Extract the (X, Y) coordinate from the center of the cell holding the provided text.  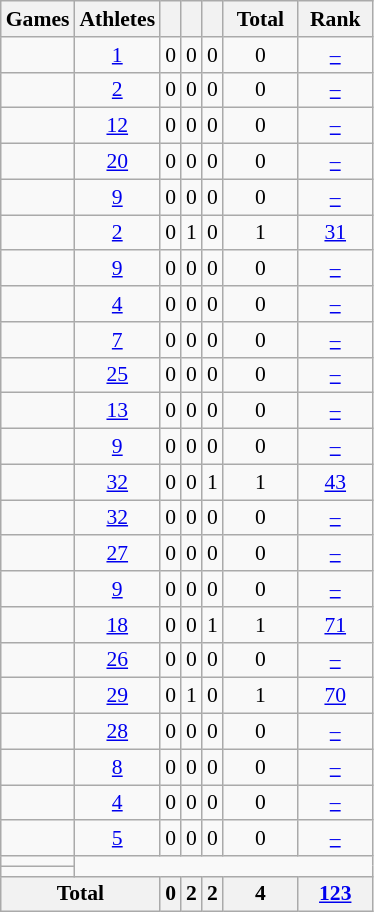
123 (336, 894)
5 (117, 839)
25 (117, 375)
43 (336, 482)
Rank (336, 19)
31 (336, 233)
29 (117, 696)
7 (117, 340)
28 (117, 732)
8 (117, 767)
71 (336, 625)
12 (117, 126)
Games (38, 19)
13 (117, 411)
70 (336, 696)
27 (117, 554)
26 (117, 660)
18 (117, 625)
20 (117, 162)
Athletes (117, 19)
